Determine the (x, y) coordinate at the center of the cell enclosing the given text.  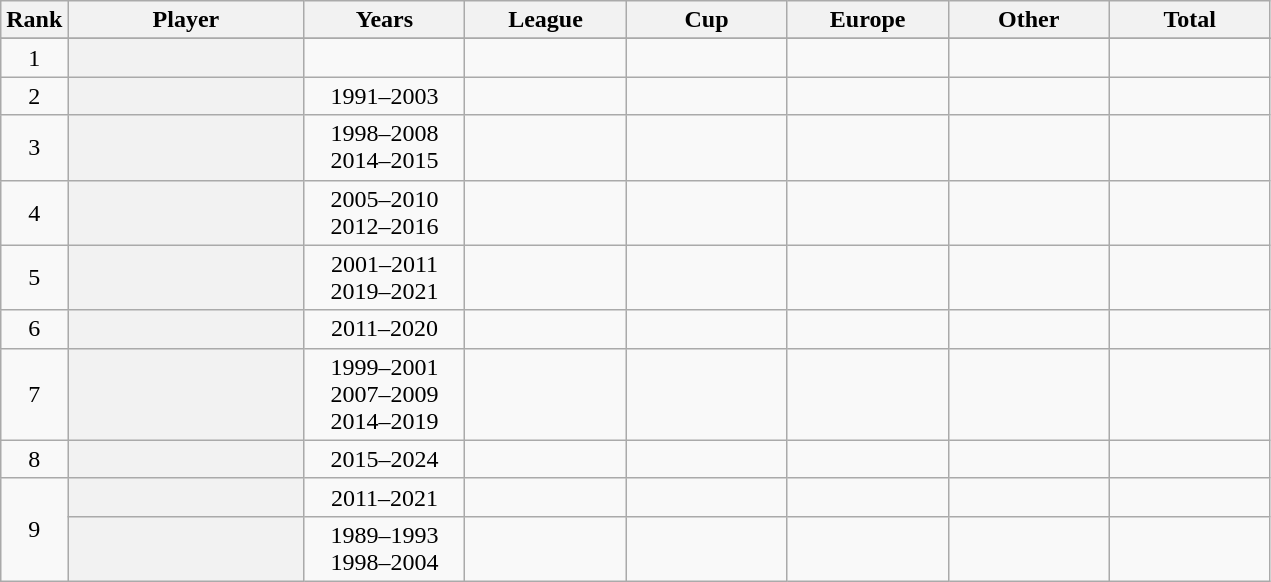
4 (34, 212)
1989–19931998–2004 (384, 548)
Rank (34, 20)
Player (186, 20)
Europe (868, 20)
1999–20012007–20092014–2019 (384, 394)
1991–2003 (384, 96)
2005–20102012–2016 (384, 212)
8 (34, 459)
2015–2024 (384, 459)
5 (34, 278)
Years (384, 20)
7 (34, 394)
2011–2021 (384, 497)
League (546, 20)
2001–20112019–2021 (384, 278)
1 (34, 58)
9 (34, 530)
Total (1190, 20)
2011–2020 (384, 329)
3 (34, 148)
2 (34, 96)
6 (34, 329)
Other (1028, 20)
1998–20082014–2015 (384, 148)
Cup (706, 20)
